Return (X, Y) of the center of cell containing provided text 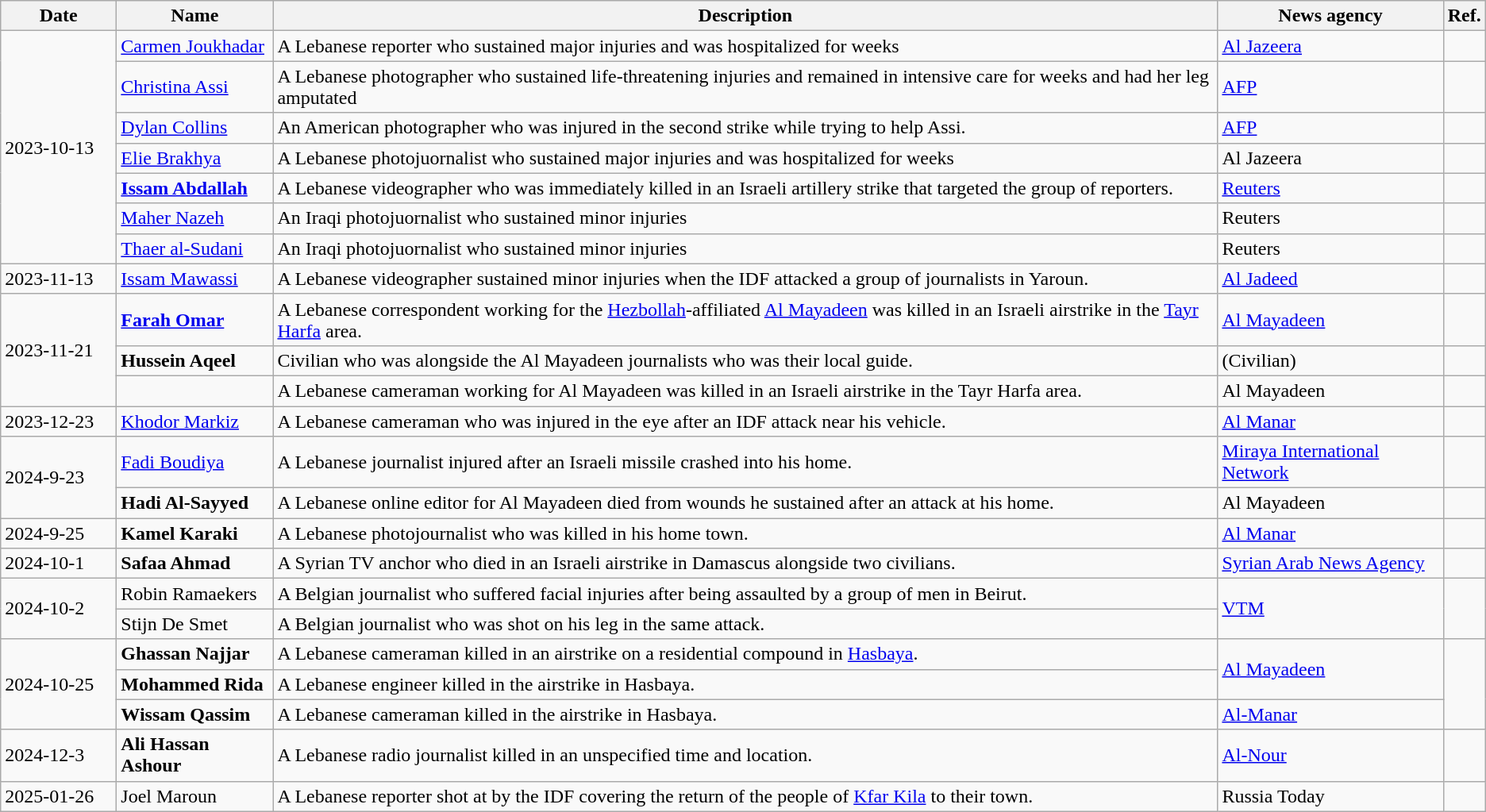
Hadi Al-Sayyed (195, 503)
A Belgian journalist who suffered facial injuries after being assaulted by a group of men in Beirut. (745, 594)
Wissam Qassim (195, 714)
A Lebanese reporter shot at by the IDF covering the return of the people of Kfar Kila to their town. (745, 796)
Issam Mawassi (195, 279)
A Lebanese cameraman working for Al Mayadeen was killed in an Israeli airstrike in the Tayr Harfa area. (745, 391)
2023-12-23 (59, 421)
Issam Abdallah (195, 188)
Al-Manar (1330, 714)
2023-10-13 (59, 148)
A Lebanese radio journalist killed in an unspecified time and location. (745, 756)
Mohammed Rida (195, 684)
A Belgian journalist who was shot on his leg in the same attack. (745, 624)
A Lebanese journalist injured after an Israeli missile crashed into his home. (745, 462)
Al Jadeed (1330, 279)
A Lebanese online editor for Al Mayadeen died from wounds he sustained after an attack at his home. (745, 503)
(Civilian) (1330, 360)
Hussein Aqeel (195, 360)
Farah Omar (195, 319)
A Lebanese cameraman killed in an airstrike on a residential compound in Hasbaya. (745, 654)
Christina Assi (195, 87)
Syrian Arab News Agency (1330, 564)
2023-11-13 (59, 279)
A Lebanese cameraman who was injured in the eye after an IDF attack near his vehicle. (745, 421)
A Lebanese engineer killed in the airstrike in Hasbaya. (745, 684)
Dylan Collins (195, 128)
A Lebanese photojuornalist who sustained major injuries and was hospitalized for weeks (745, 158)
Stijn De Smet (195, 624)
2024-10-2 (59, 609)
A Lebanese photojournalist who was killed in his home town. (745, 533)
A Lebanese photographer who sustained life-threatening injuries and remained in intensive care for weeks and had her leg amputated (745, 87)
Robin Ramaekers (195, 594)
VTM (1330, 609)
2024-9-23 (59, 478)
2024-10-1 (59, 564)
Thaer al-Sudani (195, 248)
Elie Brakhya (195, 158)
A Lebanese videographer who was immediately killed in an Israeli artillery strike that targeted the group of reporters. (745, 188)
2024-9-25 (59, 533)
Joel Maroun (195, 796)
A Lebanese videographer sustained minor injuries when the IDF attacked a group of journalists in Yaroun. (745, 279)
Miraya International Network (1330, 462)
A Lebanese cameraman killed in the airstrike in Hasbaya. (745, 714)
A Lebanese reporter who sustained major injuries and was hospitalized for weeks (745, 46)
Safaa Ahmad (195, 564)
Description (745, 16)
A Lebanese correspondent working for the Hezbollah-affiliated Al Mayadeen was killed in an Israeli airstrike in the Tayr Harfa area. (745, 319)
Al-Nour (1330, 756)
2024-10-25 (59, 684)
Maher Nazeh (195, 218)
Carmen Joukhadar (195, 46)
Ghassan Najjar (195, 654)
A Syrian TV anchor who died in an Israeli airstrike in Damascus alongside two civilians. (745, 564)
Kamel Karaki (195, 533)
2025-01-26 (59, 796)
Khodor Markiz (195, 421)
Russia Today (1330, 796)
Date (59, 16)
Ali Hassan Ashour (195, 756)
2023-11-21 (59, 349)
Civilian who was alongside the Al Mayadeen journalists who was their local guide. (745, 360)
An American photographer who was injured in the second strike while trying to help Assi. (745, 128)
2024-12-3 (59, 756)
Name (195, 16)
Ref. (1464, 16)
News agency (1330, 16)
Fadi Boudiya (195, 462)
